Locate the cell with the specified text and output its [x, y] center coordinate. 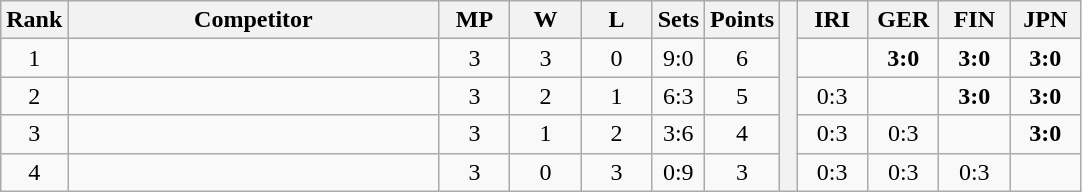
Competitor [254, 20]
GER [904, 20]
Rank [34, 20]
6:3 [678, 96]
W [546, 20]
3:6 [678, 134]
6 [742, 58]
MP [474, 20]
Points [742, 20]
FIN [974, 20]
JPN [1046, 20]
5 [742, 96]
IRI [832, 20]
0:9 [678, 172]
Sets [678, 20]
L [616, 20]
9:0 [678, 58]
